Extract the [x, y] coordinate from the center of the cell holding the provided text.  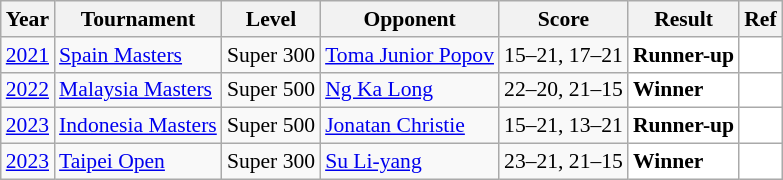
Result [684, 19]
Indonesia Masters [138, 126]
Score [564, 19]
2021 [28, 55]
Ng Ka Long [410, 90]
Opponent [410, 19]
2022 [28, 90]
15–21, 17–21 [564, 55]
Malaysia Masters [138, 90]
Taipei Open [138, 162]
Ref [760, 19]
Su Li-yang [410, 162]
23–21, 21–15 [564, 162]
Jonatan Christie [410, 126]
Spain Masters [138, 55]
Level [271, 19]
Toma Junior Popov [410, 55]
Year [28, 19]
22–20, 21–15 [564, 90]
Tournament [138, 19]
15–21, 13–21 [564, 126]
